Search for the cell housing the specified text and yield its (x, y) center coordinate. 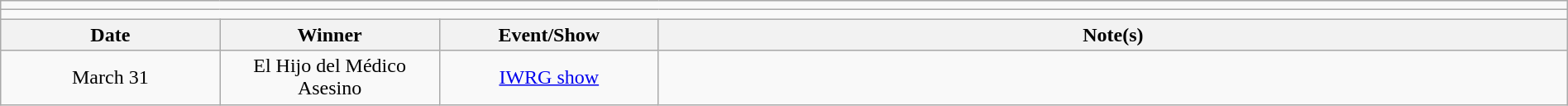
March 31 (111, 78)
Event/Show (549, 35)
IWRG show (549, 78)
Winner (329, 35)
Note(s) (1113, 35)
El Hijo del Médico Asesino (329, 78)
Date (111, 35)
